Find where the given text appears and provide that cell's center as [X, Y] coordinate. 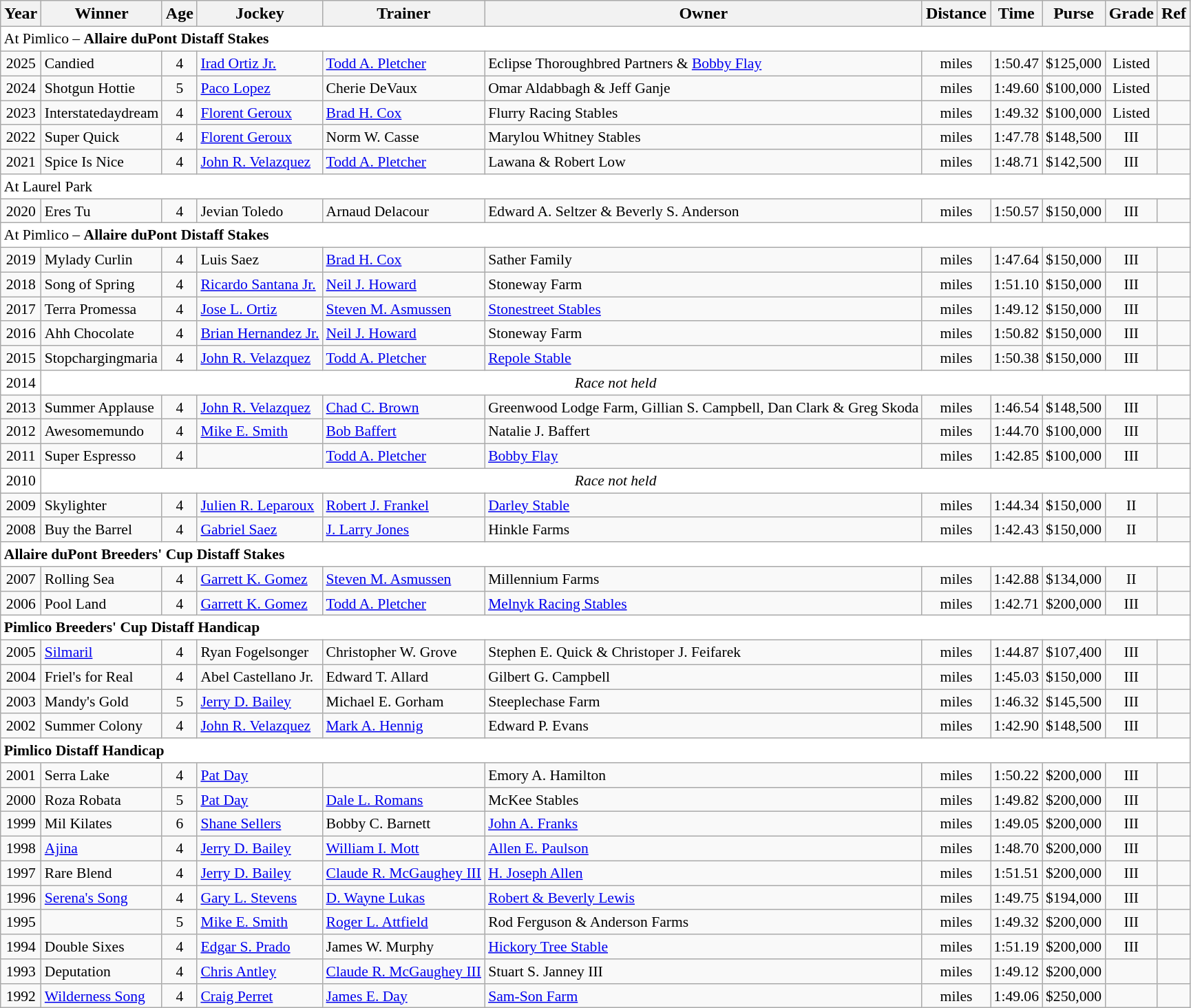
Edward P. Evans [704, 726]
Interstatedaydream [102, 113]
Craig Perret [260, 996]
2023 [21, 113]
John A. Franks [704, 824]
Shane Sellers [260, 824]
2015 [21, 358]
1:50.47 [1016, 63]
Ryan Fogelsonger [260, 652]
1:50.38 [1016, 358]
Millennium Farms [704, 579]
Roza Robata [102, 799]
Distance [956, 14]
1:49.06 [1016, 996]
Wilderness Song [102, 996]
Edward T. Allard [404, 677]
2004 [21, 677]
6 [179, 824]
Pimlico Distaff Handicap [595, 750]
Ajina [102, 848]
1:50.22 [1016, 775]
2014 [21, 383]
$134,000 [1074, 579]
Brian Hernandez Jr. [260, 333]
Silmaril [102, 652]
Pool Land [102, 603]
Stuart S. Janney III [704, 972]
Bobby C. Barnett [404, 824]
Gilbert G. Campbell [704, 677]
Super Espresso [102, 456]
2011 [21, 456]
Melnyk Racing Stables [704, 603]
1995 [21, 922]
Michael E. Gorham [404, 702]
Serena's Song [102, 898]
Awesomemundo [102, 432]
Allaire duPont Breeders' Cup Distaff Stakes [595, 554]
Gary L. Stevens [260, 898]
2025 [21, 63]
Norm W. Casse [404, 137]
1:44.34 [1016, 505]
$125,000 [1074, 63]
2003 [21, 702]
Julien R. Leparoux [260, 505]
Eres Tu [102, 211]
William I. Mott [404, 848]
Chris Antley [260, 972]
1:42.85 [1016, 456]
Dale L. Romans [404, 799]
Sather Family [704, 260]
1:42.88 [1016, 579]
2017 [21, 309]
2013 [21, 407]
Repole Stable [704, 358]
2008 [21, 529]
Double Sixes [102, 947]
2016 [21, 333]
Irad Ortiz Jr. [260, 63]
Rod Ferguson & Anderson Farms [704, 922]
Deputation [102, 972]
Bobby Flay [704, 456]
Edward A. Seltzer & Beverly S. Anderson [704, 211]
Jevian Toledo [260, 211]
2006 [21, 603]
Luis Saez [260, 260]
Rare Blend [102, 873]
1992 [21, 996]
Age [179, 14]
Paco Lopez [260, 88]
1:44.70 [1016, 432]
Mil Kilates [102, 824]
Purse [1074, 14]
1:49.82 [1016, 799]
Natalie J. Baffert [704, 432]
Skylighter [102, 505]
2019 [21, 260]
$194,000 [1074, 898]
Grade [1131, 14]
1:50.57 [1016, 211]
Emory A. Hamilton [704, 775]
Omar Aldabbagh & Jeff Ganje [704, 88]
Summer Applause [102, 407]
McKee Stables [704, 799]
1:49.05 [1016, 824]
Flurry Racing Stables [704, 113]
2010 [21, 481]
1:46.54 [1016, 407]
Roger L. Attfield [404, 922]
Hinkle Farms [704, 529]
Time [1016, 14]
Song of Spring [102, 284]
1:42.43 [1016, 529]
Super Quick [102, 137]
Shotgun Hottie [102, 88]
Ahh Chocolate [102, 333]
1:42.90 [1016, 726]
2018 [21, 284]
Christopher W. Grove [404, 652]
Trainer [404, 14]
1:51.19 [1016, 947]
Hickory Tree Stable [704, 947]
1998 [21, 848]
Marylou Whitney Stables [704, 137]
Robert J. Frankel [404, 505]
Ricardo Santana Jr. [260, 284]
2012 [21, 432]
Lawana & Robert Low [704, 162]
1:49.75 [1016, 898]
Owner [704, 14]
Summer Colony [102, 726]
1:44.87 [1016, 652]
1993 [21, 972]
1999 [21, 824]
J. Larry Jones [404, 529]
1:50.82 [1016, 333]
Cherie DeVaux [404, 88]
$142,500 [1074, 162]
Jockey [260, 14]
Gabriel Saez [260, 529]
Terra Promessa [102, 309]
Spice Is Nice [102, 162]
Friel's for Real [102, 677]
Stonestreet Stables [704, 309]
Stopchargingmaria [102, 358]
D. Wayne Lukas [404, 898]
1:47.64 [1016, 260]
2002 [21, 726]
1997 [21, 873]
2007 [21, 579]
Ref [1173, 14]
Steeplechase Farm [704, 702]
Winner [102, 14]
Mark A. Hennig [404, 726]
James E. Day [404, 996]
Mandy's Gold [102, 702]
Jose L. Ortiz [260, 309]
2005 [21, 652]
1996 [21, 898]
Rolling Sea [102, 579]
1:51.10 [1016, 284]
$145,500 [1074, 702]
Edgar S. Prado [260, 947]
1:51.51 [1016, 873]
2022 [21, 137]
1:45.03 [1016, 677]
2000 [21, 799]
Year [21, 14]
1:42.71 [1016, 603]
Abel Castellano Jr. [260, 677]
1:47.78 [1016, 137]
H. Joseph Allen [704, 873]
1:48.70 [1016, 848]
Buy the Barrel [102, 529]
1:48.71 [1016, 162]
James W. Murphy [404, 947]
Greenwood Lodge Farm, Gillian S. Campbell, Dan Clark & Greg Skoda [704, 407]
Stephen E. Quick & Christoper J. Feifarek [704, 652]
Darley Stable [704, 505]
2021 [21, 162]
Robert & Beverly Lewis [704, 898]
$107,400 [1074, 652]
Bob Baffert [404, 432]
1994 [21, 947]
Eclipse Thoroughbred Partners & Bobby Flay [704, 63]
1:49.60 [1016, 88]
2024 [21, 88]
Sam-Son Farm [704, 996]
Mylady Curlin [102, 260]
Allen E. Paulson [704, 848]
Pimlico Breeders' Cup Distaff Handicap [595, 628]
Arnaud Delacour [404, 211]
$250,000 [1074, 996]
Chad C. Brown [404, 407]
At Laurel Park [595, 187]
2001 [21, 775]
2009 [21, 505]
Serra Lake [102, 775]
1:46.32 [1016, 702]
Candied [102, 63]
2020 [21, 211]
